Determine the [X, Y] coordinate at the center of the cell enclosing the given text.  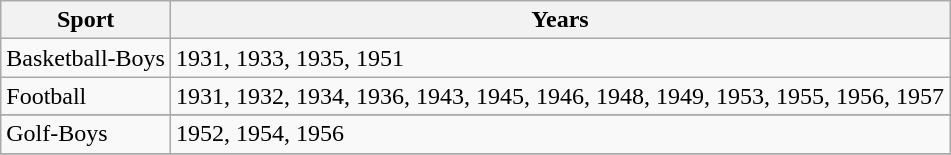
1952, 1954, 1956 [560, 134]
Basketball-Boys [86, 58]
Sport [86, 20]
1931, 1932, 1934, 1936, 1943, 1945, 1946, 1948, 1949, 1953, 1955, 1956, 1957 [560, 96]
Years [560, 20]
1931, 1933, 1935, 1951 [560, 58]
Football [86, 96]
Golf-Boys [86, 134]
